Pinpoint the cell where the given text exists, returning its [x, y] midpoint coordinate. 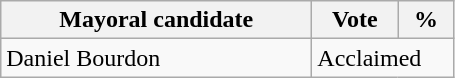
% [426, 20]
Daniel Bourdon [156, 58]
Vote [355, 20]
Acclaimed [383, 58]
Mayoral candidate [156, 20]
